Locate the cell with the specified text and output its [X, Y] center coordinate. 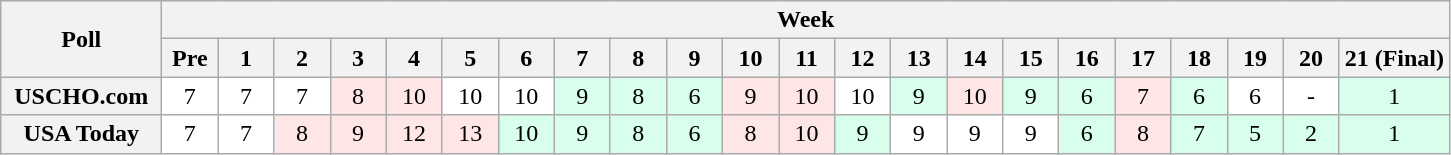
15 [1031, 58]
17 [1143, 58]
USCHO.com [82, 96]
14 [975, 58]
3 [358, 58]
16 [1087, 58]
Poll [82, 39]
- [1311, 96]
Week [806, 20]
21 (Final) [1394, 58]
20 [1311, 58]
Pre [190, 58]
11 [806, 58]
19 [1255, 58]
USA Today [82, 134]
18 [1199, 58]
4 [414, 58]
